Return [X, Y] of the center of cell containing provided text 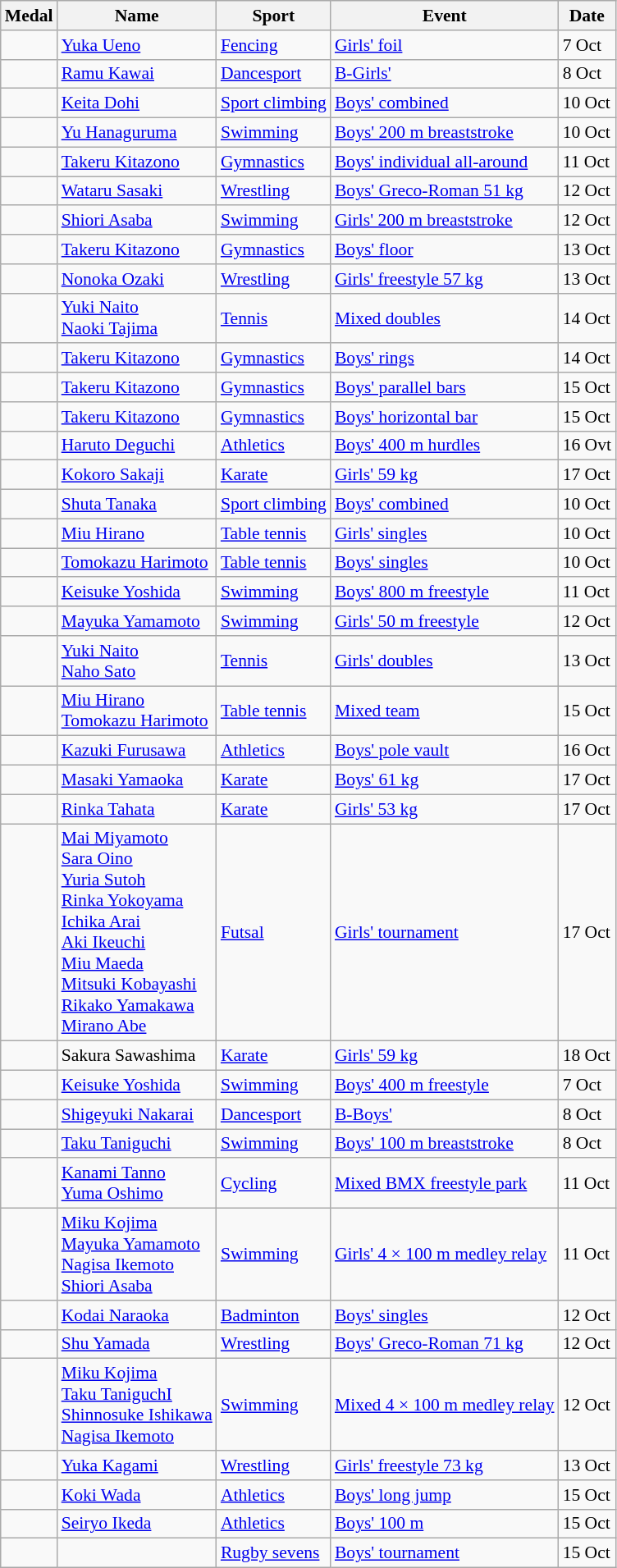
Sakura Sawashima [137, 1056]
Boys' 100 m [445, 1524]
Girls' 53 kg [445, 809]
16 Ovt [587, 446]
Girls' doubles [445, 661]
Boys' floor [445, 249]
Mayuka Yamamoto [137, 621]
Miku KojimaMayuka YamamotoNagisa IkemotoShiori Asaba [137, 1255]
Boys' parallel bars [445, 387]
Miu HiranoTomokazu Harimoto [137, 711]
Girls' freestyle 57 kg [445, 279]
Mixed 4 × 100 m medley relay [445, 1405]
Girls' tournament [445, 932]
Koki Wada [137, 1495]
Yu Hanaguruma [137, 133]
Yuki NaitoNaho Sato [137, 661]
Boys' 800 m freestyle [445, 592]
Yuka Ueno [137, 45]
Boys' 61 kg [445, 780]
Event [445, 16]
Girls' 200 m breaststroke [445, 221]
Shigeyuki Nakarai [137, 1114]
Kazuki Furusawa [137, 751]
B-Boys' [445, 1114]
Boys' 100 m breaststroke [445, 1144]
Shiori Asaba [137, 221]
Rugby sevens [274, 1553]
Miku KojimaTaku TaniguchIShinnosuke IshikawaNagisa Ikemoto [137, 1405]
Mixed BMX freestyle park [445, 1183]
Mixed team [445, 711]
Seiryo Ikeda [137, 1524]
Rinka Tahata [137, 809]
Boys' long jump [445, 1495]
Medal [30, 16]
Yuki NaitoNaoki Tajima [137, 318]
Futsal [274, 932]
Haruto Deguchi [137, 446]
Kodai Naraoka [137, 1315]
Shuta Tanaka [137, 505]
Fencing [274, 45]
Keita Dohi [137, 103]
Girls' 50 m freestyle [445, 621]
18 Oct [587, 1056]
Boys' Greco-Roman 51 kg [445, 191]
Nonoka Ozaki [137, 279]
Boys' Greco-Roman 71 kg [445, 1344]
Kokoro Sakaji [137, 475]
Boys' horizontal bar [445, 417]
Shu Yamada [137, 1344]
Mixed doubles [445, 318]
Girls' singles [445, 533]
Boys' 400 m freestyle [445, 1086]
Boys' rings [445, 359]
Boys' 200 m breaststroke [445, 133]
Boys' individual all-around [445, 162]
B-Girls' [445, 74]
Wataru Sasaki [137, 191]
Girls' 4 × 100 m medley relay [445, 1255]
Name [137, 16]
Miu Hirano [137, 533]
Masaki Yamaoka [137, 780]
Taku Taniguchi [137, 1144]
Tomokazu Harimoto [137, 563]
Sport [274, 16]
Girls' freestyle 73 kg [445, 1465]
Date [587, 16]
Ramu Kawai [137, 74]
Cycling [274, 1183]
Kanami TannoYuma Oshimo [137, 1183]
Girls' foil [445, 45]
Badminton [274, 1315]
Boys' tournament [445, 1553]
Boys' 400 m hurdles [445, 446]
16 Oct [587, 751]
Yuka Kagami [137, 1465]
Mai MiyamotoSara OinoYuria SutohRinka YokoyamaIchika AraiAki IkeuchiMiu MaedaMitsuki KobayashiRikako YamakawaMirano Abe [137, 932]
Boys' pole vault [445, 751]
